Return [X, Y] of the center of cell containing provided text 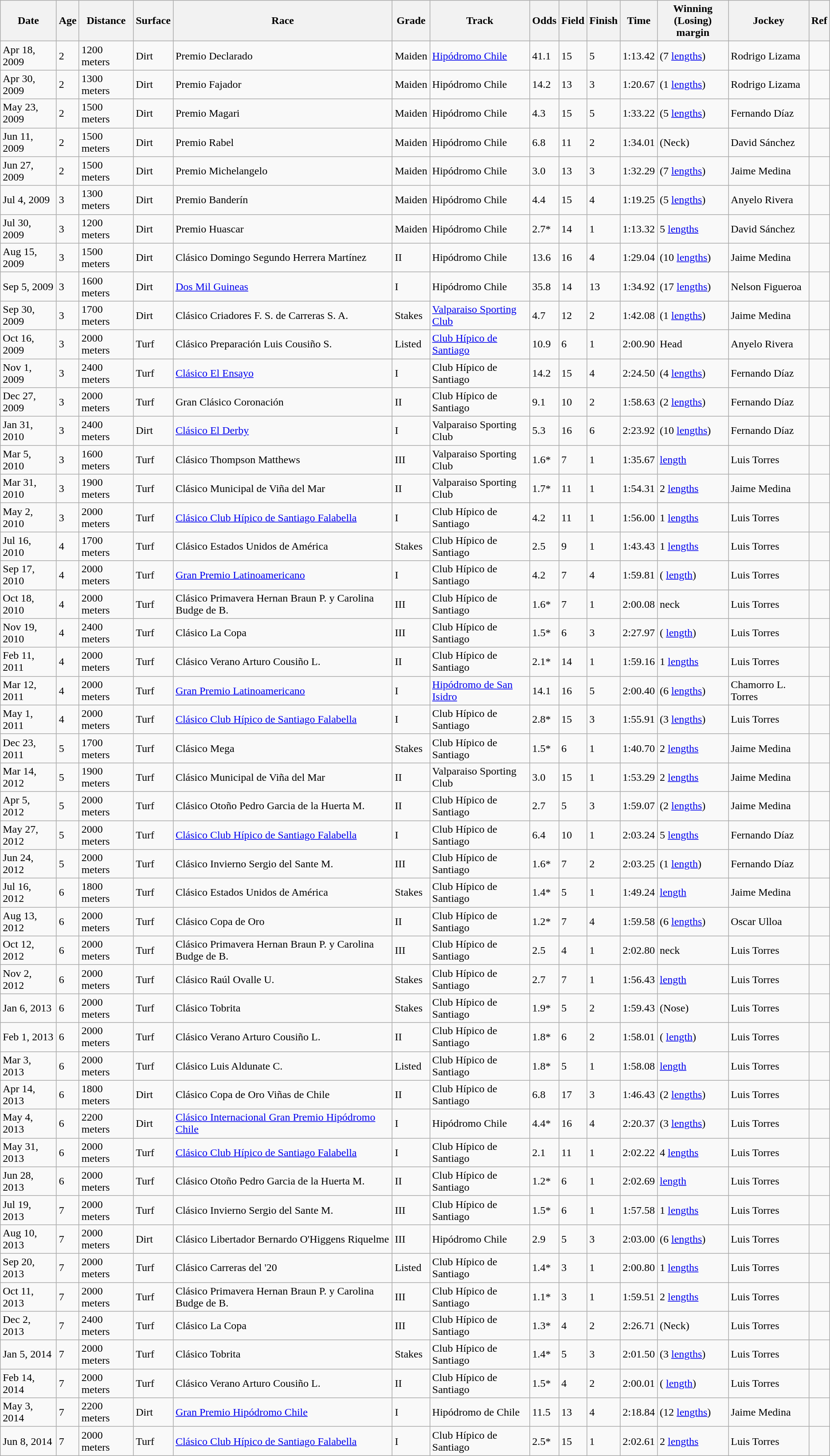
Oct 18, 2010 [28, 604]
Premio Fajador [283, 84]
Nelson Figueroa [769, 287]
(17 lengths) [693, 287]
Grade [411, 21]
Clásico Criadores F. S. de Carreras S. A. [283, 315]
2:00.80 [639, 1268]
Nov 19, 2010 [28, 633]
1:59.51 [639, 1296]
Feb 11, 2011 [28, 662]
2:02.80 [639, 950]
2:26.71 [639, 1326]
Winning(Losing) margin [693, 21]
Apr 18, 2009 [28, 56]
Jul 4, 2009 [28, 200]
Clásico Raúl Ovalle U. [283, 980]
2:01.50 [639, 1355]
1:32.29 [639, 171]
(1 length) [693, 864]
4.3 [544, 114]
Ref [819, 21]
Clásico Mega [283, 748]
1:56.43 [639, 980]
1.1* [544, 1296]
(4 lengths) [693, 373]
Clásico Libertador Bernardo O'Higgens Riquelme [283, 1239]
Head [693, 344]
Clásico Luis Aldunate C. [283, 1066]
1:59.43 [639, 1008]
2:00.40 [639, 690]
Jun 8, 2014 [28, 1441]
Age [67, 21]
4.4* [544, 1123]
14.1 [544, 690]
Gran Clásico Coronación [283, 402]
1:57.58 [639, 1210]
4.7 [544, 315]
1:42.08 [639, 315]
Apr 14, 2013 [28, 1095]
Nov 1, 2009 [28, 373]
Clásico El Derby [283, 431]
Clásico Domingo Segundo Herrera Martínez [283, 257]
Mar 12, 2011 [28, 690]
9.1 [544, 402]
Mar 3, 2013 [28, 1066]
1:53.29 [639, 777]
1:59.16 [639, 662]
2:23.92 [639, 431]
Sep 30, 2009 [28, 315]
35.8 [544, 287]
2:03.24 [639, 835]
Clásico Copa de Oro Viñas de Chile [283, 1095]
Premio Rabel [283, 142]
Jul 16, 2012 [28, 893]
2.7* [544, 229]
Premio Declarado [283, 56]
Chamorro L. Torres [769, 690]
1.9* [544, 1008]
Field [573, 21]
Dec 2, 2013 [28, 1326]
Nov 2, 2012 [28, 980]
1:13.32 [639, 229]
Odds [544, 21]
Oct 16, 2009 [28, 344]
Clásico Internacional Gran Premio Hipódromo Chile [283, 1123]
Apr 5, 2012 [28, 806]
4.4 [544, 200]
Aug 15, 2009 [28, 257]
1.7* [544, 489]
6.4 [544, 835]
Oscar Ulloa [769, 922]
Race [283, 21]
1:59.58 [639, 922]
Jun 24, 2012 [28, 864]
1:59.07 [639, 806]
Mar 31, 2010 [28, 489]
Clásico El Ensayo [283, 373]
Jun 11, 2009 [28, 142]
Feb 14, 2014 [28, 1383]
9 [573, 547]
(Nose) [693, 1008]
1:55.91 [639, 720]
12 [573, 315]
2:00.08 [639, 604]
Jan 31, 2010 [28, 431]
2:20.37 [639, 1123]
May 23, 2009 [28, 114]
2:00.01 [639, 1383]
Clásico Thompson Matthews [283, 460]
17 [573, 1095]
Dos Mil Guineas [283, 287]
Premio Magari [283, 114]
1:46.43 [639, 1095]
2.9 [544, 1239]
1:33.22 [639, 114]
Hipódromo de Chile [480, 1413]
May 27, 2012 [28, 835]
Date [28, 21]
Jun 27, 2009 [28, 171]
1:59.81 [639, 575]
Gran Premio Hipódromo Chile [283, 1413]
Aug 13, 2012 [28, 922]
1:40.70 [639, 748]
4 lengths [693, 1153]
2.1 [544, 1153]
May 31, 2013 [28, 1153]
Clásico Carreras del '20 [283, 1268]
1:58.08 [639, 1066]
Jockey [769, 21]
1:34.01 [639, 142]
2.1* [544, 662]
Premio Huascar [283, 229]
Clásico Copa de Oro [283, 922]
2:02.22 [639, 1153]
1:13.42 [639, 56]
Jan 5, 2014 [28, 1355]
Sep 5, 2009 [28, 287]
2.8* [544, 720]
Distance [106, 21]
Surface [153, 21]
May 4, 2013 [28, 1123]
2:24.50 [639, 373]
1:43.43 [639, 547]
2:02.69 [639, 1181]
Dec 27, 2009 [28, 402]
Sep 17, 2010 [28, 575]
Mar 5, 2010 [28, 460]
1.3* [544, 1326]
Clásico Preparación Luis Cousiño S. [283, 344]
1:34.92 [639, 287]
(12 lengths) [693, 1413]
1:29.04 [639, 257]
Mar 14, 2012 [28, 777]
Aug 10, 2013 [28, 1239]
Oct 11, 2013 [28, 1296]
2:00.90 [639, 344]
2:03.00 [639, 1239]
Premio Michelangelo [283, 171]
2:02.61 [639, 1441]
Dec 23, 2011 [28, 748]
41.1 [544, 56]
10.9 [544, 344]
Hipódromo de San Isidro [480, 690]
Jun 28, 2013 [28, 1181]
Sep 20, 2013 [28, 1268]
May 3, 2014 [28, 1413]
11.5 [544, 1413]
2:03.25 [639, 864]
1:35.67 [639, 460]
May 2, 2010 [28, 517]
1:20.67 [639, 84]
1:19.25 [639, 200]
5.3 [544, 431]
1:49.24 [639, 893]
Oct 12, 2012 [28, 950]
Feb 1, 2013 [28, 1037]
1:58.63 [639, 402]
2:18.84 [639, 1413]
Jul 30, 2009 [28, 229]
Time [639, 21]
May 1, 2011 [28, 720]
1:58.01 [639, 1037]
Jul 19, 2013 [28, 1210]
Jan 6, 2013 [28, 1008]
13.6 [544, 257]
1:54.31 [639, 489]
Finish [604, 21]
2.5* [544, 1441]
1:56.00 [639, 517]
Track [480, 21]
Jul 16, 2010 [28, 547]
Apr 30, 2009 [28, 84]
Premio Banderín [283, 200]
2:27.97 [639, 633]
